Return [x, y] of the center of cell containing provided text 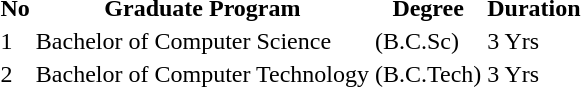
Bachelor of Computer Science [202, 41]
(B.C.Sc) [428, 41]
